Search for the cell housing the specified text and yield its [x, y] center coordinate. 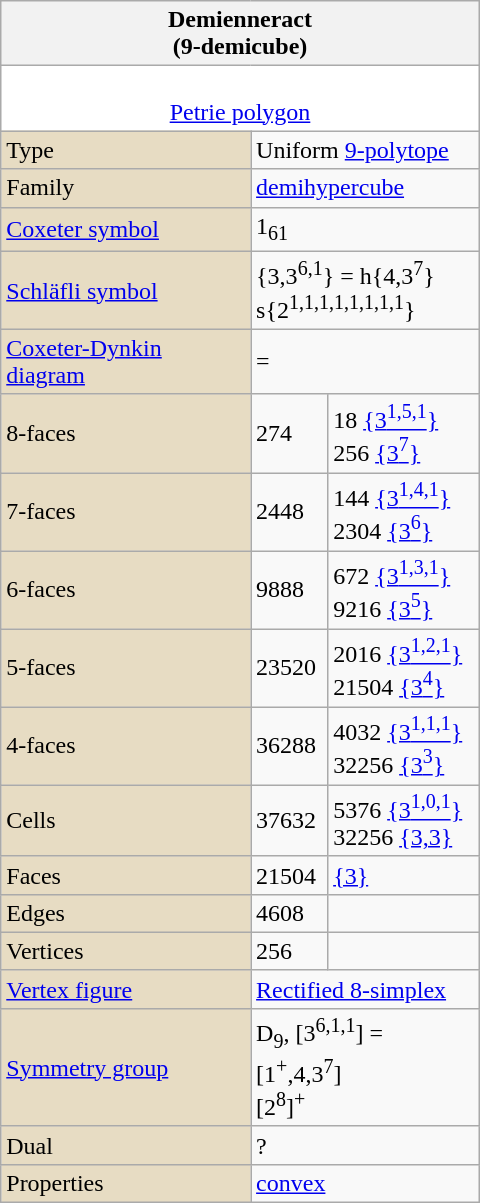
= [366, 362]
4-faces [126, 746]
Edges [126, 913]
Petrie polygon [240, 98]
D9, [36,1,1] = [1+,4,37][28]+ [366, 1067]
161 [366, 229]
256 [290, 951]
2448 [290, 511]
5-faces [126, 668]
demihypercube [366, 188]
{3,36,1} = h{4,37}s{21,1,1,1,1,1,1,1} [366, 290]
2016 {31,2,1} 21504 {34} [404, 668]
18 {31,5,1} 256 {37} [404, 433]
Schläfli symbol [126, 290]
672 {31,3,1} 9216 {35} [404, 590]
Uniform 9-polytope [366, 150]
Properties [126, 1183]
4608 [290, 913]
convex [366, 1183]
Vertex figure [126, 989]
37632 [290, 821]
{3} [404, 875]
Vertices [126, 951]
21504 [290, 875]
5376 {31,0,1} 32256 {3,3} [404, 821]
? [366, 1145]
274 [290, 433]
Rectified 8-simplex [366, 989]
Cells [126, 821]
Faces [126, 875]
Family [126, 188]
7-faces [126, 511]
144 {31,4,1} 2304 {36} [404, 511]
Coxeter symbol [126, 229]
Type [126, 150]
Dual [126, 1145]
9888 [290, 590]
36288 [290, 746]
23520 [290, 668]
4032 {31,1,1} 32256 {33} [404, 746]
Symmetry group [126, 1067]
6-faces [126, 590]
8-faces [126, 433]
Demienneract(9-demicube) [240, 34]
Coxeter-Dynkin diagram [126, 362]
